Pinpoint the cell where the given text exists, returning its [x, y] midpoint coordinate. 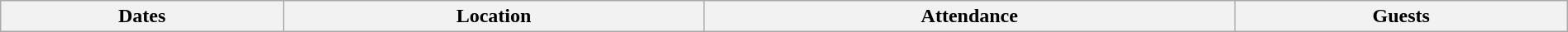
Dates [142, 16]
Location [495, 16]
Attendance [969, 16]
Guests [1401, 16]
